Identify which cell holds the provided text, then report its (x, y) central coordinate. 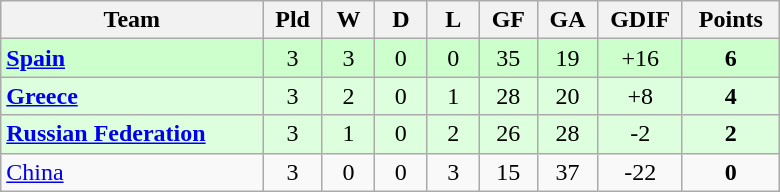
6 (730, 58)
China (132, 172)
+8 (640, 96)
L (453, 20)
Russian Federation (132, 134)
19 (568, 58)
+16 (640, 58)
-2 (640, 134)
15 (508, 172)
35 (508, 58)
W (348, 20)
Team (132, 20)
-22 (640, 172)
Points (730, 20)
D (401, 20)
4 (730, 96)
20 (568, 96)
GDIF (640, 20)
GA (568, 20)
Greece (132, 96)
Pld (292, 20)
GF (508, 20)
Spain (132, 58)
26 (508, 134)
37 (568, 172)
